Search for the cell housing the specified text and yield its [X, Y] center coordinate. 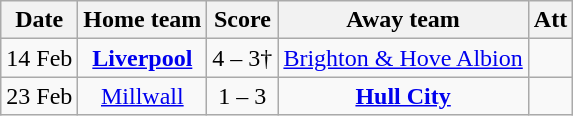
Liverpool [142, 58]
Home team [142, 20]
23 Feb [40, 96]
Brighton & Hove Albion [403, 58]
Score [242, 20]
1 – 3 [242, 96]
4 – 3† [242, 58]
Millwall [142, 96]
Att [550, 20]
14 Feb [40, 58]
Hull City [403, 96]
Away team [403, 20]
Date [40, 20]
